From the cell containing the given text, extract its center point as (x, y) coordinate. 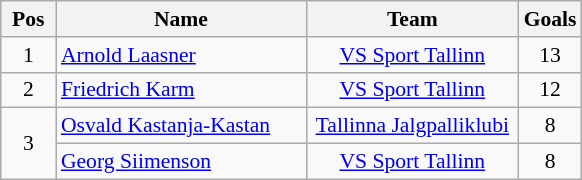
12 (550, 90)
Pos (28, 19)
13 (550, 55)
3 (28, 144)
Name (181, 19)
Georg Siimenson (181, 162)
Osvald Kastanja-Kastan (181, 126)
1 (28, 55)
Arnold Laasner (181, 55)
Friedrich Karm (181, 90)
2 (28, 90)
Goals (550, 19)
Tallinna Jalgpalliklubi (412, 126)
Team (412, 19)
